Pinpoint the cell where the given text exists, returning its (x, y) midpoint coordinate. 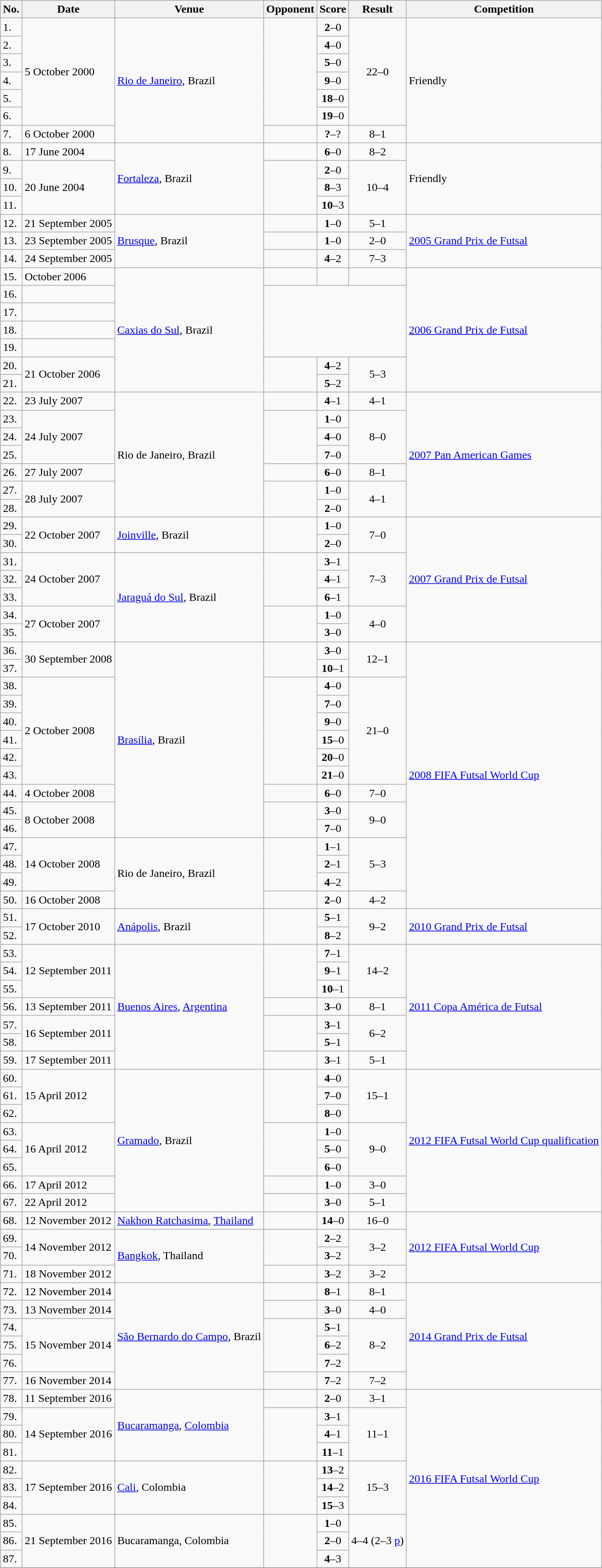
26. (11, 472)
2016 FIFA Futsal World Cup (504, 1479)
62. (11, 1114)
64. (11, 1149)
55. (11, 989)
24 September 2005 (68, 259)
Anápolis, Brazil (189, 926)
22 October 2007 (68, 535)
Jaraguá do Sul, Brazil (189, 597)
15–0 (333, 739)
56. (11, 1006)
42. (11, 757)
15 April 2012 (68, 1095)
Gramado, Brazil (189, 1140)
20. (11, 365)
5–2 (333, 383)
20–0 (333, 757)
13–2 (333, 1470)
54. (11, 971)
50. (11, 900)
2 October 2008 (68, 730)
9–1 (333, 971)
51. (11, 918)
23. (11, 419)
2007 Pan American Games (504, 454)
86. (11, 1541)
17 October 2010 (68, 926)
21 September 2005 (68, 223)
6–1 (333, 597)
23 September 2005 (68, 241)
15. (11, 277)
24 July 2007 (68, 437)
16–0 (377, 1220)
68. (11, 1220)
2006 Grand Prix de Futsal (504, 330)
6 October 2000 (68, 134)
46. (11, 829)
69. (11, 1238)
Brasília, Brazil (189, 739)
Nakhon Ratchasima, Thailand (189, 1220)
18. (11, 330)
45. (11, 811)
Date (68, 9)
2007 Grand Prix de Futsal (504, 579)
59. (11, 1060)
52. (11, 935)
21 September 2016 (68, 1541)
63. (11, 1131)
53. (11, 953)
28 July 2007 (68, 499)
9–2 (377, 926)
1. (11, 27)
29. (11, 526)
16 October 2008 (68, 900)
10. (11, 187)
18 November 2012 (68, 1274)
34. (11, 615)
17 September 2011 (68, 1060)
14–0 (333, 1220)
2011 Copa América de Futsal (504, 1006)
17. (11, 312)
17 September 2016 (68, 1488)
2. (11, 45)
2–1 (333, 864)
60. (11, 1078)
83. (11, 1488)
37. (11, 668)
9. (11, 169)
70. (11, 1256)
22 April 2012 (68, 1203)
17 June 2004 (68, 152)
85. (11, 1523)
25. (11, 454)
14 September 2016 (68, 1434)
73. (11, 1309)
75. (11, 1345)
16. (11, 294)
36. (11, 650)
São Bernardo do Campo, Brazil (189, 1336)
12–1 (377, 659)
84. (11, 1505)
31. (11, 562)
5. (11, 98)
?–? (333, 134)
2012 FIFA Futsal World Cup qualification (504, 1140)
Score (333, 9)
4 October 2008 (68, 793)
Bangkok, Thailand (189, 1256)
27. (11, 490)
2010 Grand Prix de Futsal (504, 926)
44. (11, 793)
7. (11, 134)
32. (11, 579)
49. (11, 882)
77. (11, 1381)
19. (11, 348)
6. (11, 116)
79. (11, 1416)
35. (11, 633)
4. (11, 80)
40. (11, 722)
4–3 (333, 1559)
2005 Grand Prix de Futsal (504, 241)
30. (11, 544)
57. (11, 1024)
1–1 (333, 846)
3. (11, 63)
13 November 2014 (68, 1309)
12 September 2011 (68, 971)
61. (11, 1096)
24. (11, 437)
8–3 (333, 187)
7–1 (333, 953)
8 October 2008 (68, 820)
16 September 2011 (68, 1033)
October 2006 (68, 277)
82. (11, 1470)
Venue (189, 9)
21 October 2006 (68, 374)
15–1 (377, 1095)
58. (11, 1042)
12 November 2012 (68, 1220)
4–4 (2–3 p) (377, 1541)
39. (11, 704)
66. (11, 1185)
24 October 2007 (68, 579)
38. (11, 686)
Brusque, Brazil (189, 241)
72. (11, 1291)
12 November 2014 (68, 1291)
80. (11, 1434)
16 April 2012 (68, 1149)
65. (11, 1167)
33. (11, 597)
22. (11, 401)
11. (11, 205)
13. (11, 241)
87. (11, 1559)
67. (11, 1203)
5 October 2000 (68, 72)
15 November 2014 (68, 1345)
14 October 2008 (68, 864)
23 July 2007 (68, 401)
41. (11, 739)
17 April 2012 (68, 1185)
71. (11, 1274)
81. (11, 1452)
20 June 2004 (68, 187)
2014 Grand Prix de Futsal (504, 1336)
10–4 (377, 187)
Opponent (290, 9)
18–0 (333, 98)
76. (11, 1363)
16 November 2014 (68, 1381)
2–2 (333, 1238)
Result (377, 9)
Buenos Aires, Argentina (189, 1006)
8. (11, 152)
28. (11, 508)
27 October 2007 (68, 624)
Joinville, Brazil (189, 535)
Fortaleza, Brazil (189, 178)
No. (11, 9)
74. (11, 1327)
47. (11, 846)
11 September 2016 (68, 1399)
10–3 (333, 205)
30 September 2008 (68, 659)
78. (11, 1399)
Competition (504, 9)
12. (11, 223)
14 November 2012 (68, 1247)
21. (11, 383)
Cali, Colombia (189, 1488)
Caxias do Sul, Brazil (189, 330)
2008 FIFA Futsal World Cup (504, 775)
48. (11, 864)
27 July 2007 (68, 472)
19–0 (333, 116)
43. (11, 775)
22–0 (377, 72)
2012 FIFA Futsal World Cup (504, 1247)
14. (11, 259)
13 September 2011 (68, 1006)
